Return the [X, Y] coordinate for the center point of the cell that contains the specified text.  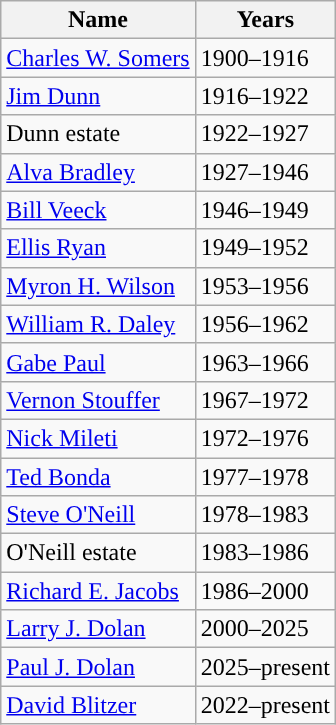
2025–present [265, 667]
William R. Daley [98, 324]
Richard E. Jacobs [98, 591]
1972–1976 [265, 438]
Paul J. Dolan [98, 667]
Charles W. Somers [98, 58]
Years [265, 20]
Steve O'Neill [98, 515]
1967–1972 [265, 400]
Jim Dunn [98, 96]
1900–1916 [265, 58]
Ted Bonda [98, 477]
Myron H. Wilson [98, 286]
1977–1978 [265, 477]
1953–1956 [265, 286]
1956–1962 [265, 324]
Bill Veeck [98, 210]
1986–2000 [265, 591]
1916–1922 [265, 96]
1922–1927 [265, 134]
2000–2025 [265, 629]
1963–1966 [265, 362]
Dunn estate [98, 134]
Larry J. Dolan [98, 629]
Ellis Ryan [98, 248]
Gabe Paul [98, 362]
Vernon Stouffer [98, 400]
1949–1952 [265, 248]
Alva Bradley [98, 172]
Name [98, 20]
1946–1949 [265, 210]
1927–1946 [265, 172]
1978–1983 [265, 515]
O'Neill estate [98, 553]
2022–present [265, 705]
Nick Mileti [98, 438]
1983–1986 [265, 553]
David Blitzer [98, 705]
